Identify which cell holds the provided text, then report its [X, Y] central coordinate. 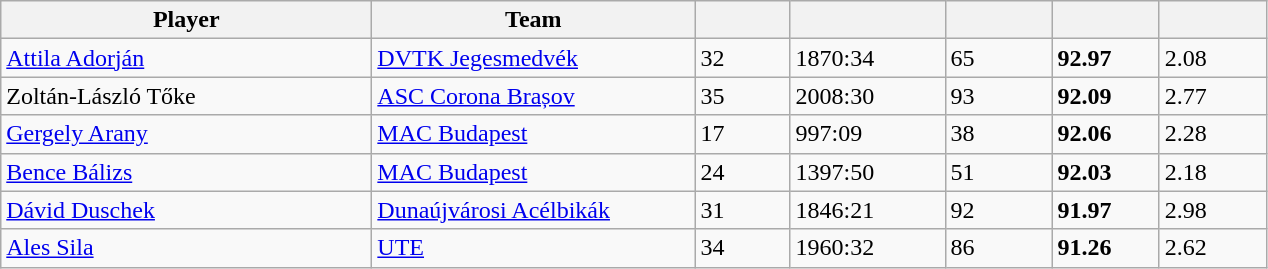
Ales Sila [186, 248]
35 [742, 96]
Player [186, 20]
65 [998, 58]
91.26 [1106, 248]
24 [742, 172]
92 [998, 210]
1960:32 [868, 248]
38 [998, 134]
Bence Bálizs [186, 172]
997:09 [868, 134]
2.08 [1212, 58]
51 [998, 172]
Zoltán-László Tőke [186, 96]
93 [998, 96]
92.03 [1106, 172]
92.06 [1106, 134]
UTE [534, 248]
92.09 [1106, 96]
31 [742, 210]
91.97 [1106, 210]
ASC Corona Brașov [534, 96]
92.97 [1106, 58]
2.98 [1212, 210]
2.18 [1212, 172]
DVTK Jegesmedvék [534, 58]
1846:21 [868, 210]
32 [742, 58]
1870:34 [868, 58]
Team [534, 20]
2.28 [1212, 134]
2.77 [1212, 96]
Dávid Duschek [186, 210]
34 [742, 248]
86 [998, 248]
Gergely Arany [186, 134]
1397:50 [868, 172]
Dunaújvárosi Acélbikák [534, 210]
2008:30 [868, 96]
2.62 [1212, 248]
Attila Adorján [186, 58]
17 [742, 134]
